Return (X, Y) of the center of cell containing provided text 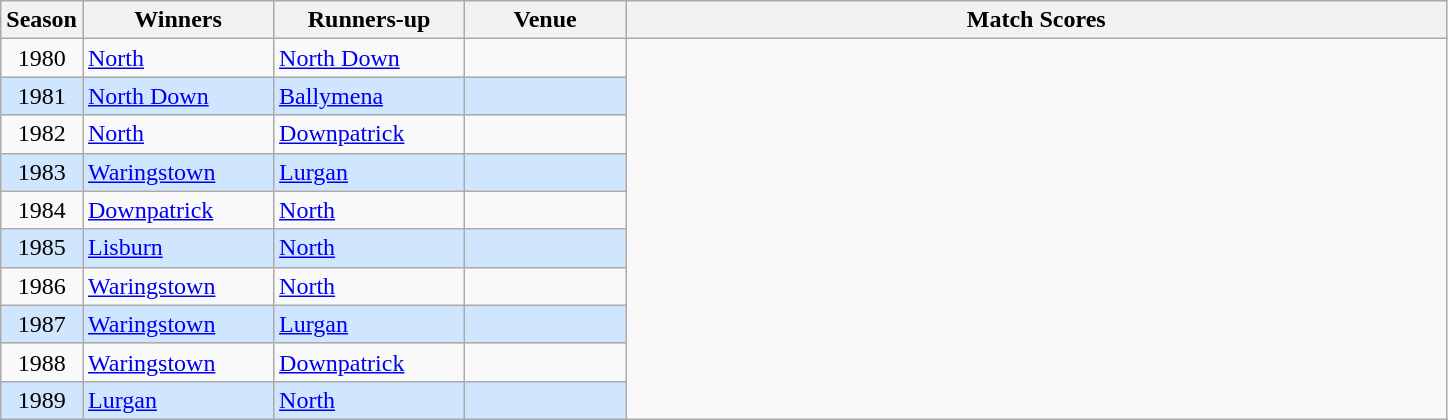
1980 (42, 58)
Venue (546, 20)
Season (42, 20)
Lisburn (178, 248)
1981 (42, 96)
1985 (42, 248)
1986 (42, 286)
1984 (42, 210)
Winners (178, 20)
1989 (42, 400)
Match Scores (1036, 20)
1988 (42, 362)
Runners-up (370, 20)
1987 (42, 324)
1983 (42, 172)
Ballymena (370, 96)
1982 (42, 134)
